Find where the given text appears and provide that cell's center as [x, y] coordinate. 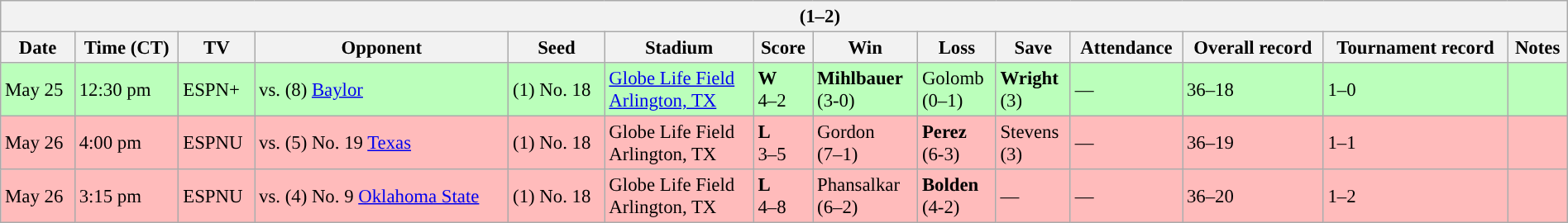
L3–5 [783, 144]
1–1 [1416, 144]
(1–2) [784, 17]
36–19 [1253, 144]
Date [38, 47]
Gordon(7–1) [865, 144]
ESPN+ [217, 89]
May 25 [38, 89]
Save [1033, 47]
Notes [1537, 47]
1–0 [1416, 89]
Attendance [1126, 47]
Overall record [1253, 47]
Opponent [382, 47]
Phansalkar(6–2) [865, 197]
vs. (4) No. 9 Oklahoma State [382, 197]
3:15 pm [127, 197]
Wright(3) [1033, 89]
vs. (8) Baylor [382, 89]
Mihlbauer(3-0) [865, 89]
TV [217, 47]
Stadium [679, 47]
36–20 [1253, 197]
Seed [557, 47]
vs. (5) No. 19 Texas [382, 144]
Win [865, 47]
Loss [958, 47]
L4–8 [783, 197]
1–2 [1416, 197]
Tournament record [1416, 47]
Bolden(4-2) [958, 197]
Time (CT) [127, 47]
Golomb(0–1) [958, 89]
12:30 pm [127, 89]
Stevens(3) [1033, 144]
4:00 pm [127, 144]
Perez(6-3) [958, 144]
W4–2 [783, 89]
36–18 [1253, 89]
Score [783, 47]
